Provide the [X, Y] coordinate of the cell's center where the given text is located.  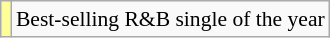
Best-selling R&B single of the year [170, 19]
